From the cell containing the given text, extract its center point as [X, Y] coordinate. 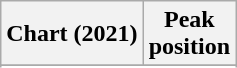
Chart (2021) [72, 34]
Peakposition [189, 34]
